Determine the [X, Y] coordinate at the center of the cell enclosing the given text.  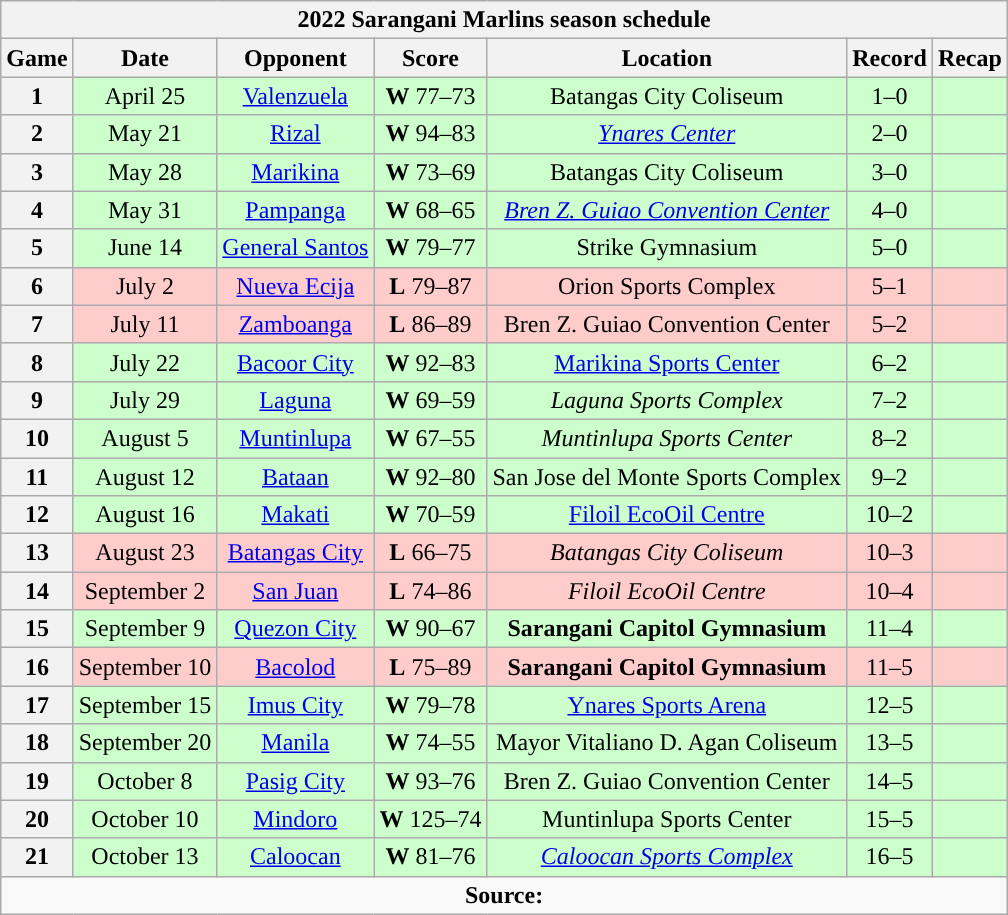
19 [37, 781]
5 [37, 248]
15 [37, 629]
6 [37, 286]
July 2 [145, 286]
2 [37, 134]
Nueva Ecija [296, 286]
10 [37, 438]
Zamboanga [296, 324]
21 [37, 857]
May 28 [145, 172]
L 79–87 [430, 286]
W 92–80 [430, 477]
September 9 [145, 629]
13–5 [890, 743]
10–3 [890, 553]
Laguna [296, 400]
3 [37, 172]
14–5 [890, 781]
Valenzuela [296, 96]
W 125–74 [430, 819]
April 25 [145, 96]
October 10 [145, 819]
4 [37, 210]
August 5 [145, 438]
Makati [296, 515]
W 69–59 [430, 400]
Bacoor City [296, 362]
4–0 [890, 210]
7 [37, 324]
5–0 [890, 248]
Opponent [296, 58]
Location [667, 58]
Ynares Sports Arena [667, 705]
L 75–89 [430, 667]
5–1 [890, 286]
Pampanga [296, 210]
14 [37, 591]
W 94–83 [430, 134]
Caloocan Sports Complex [667, 857]
Mindoro [296, 819]
July 29 [145, 400]
Source: [504, 895]
Muntinlupa [296, 438]
9 [37, 400]
Imus City [296, 705]
3–0 [890, 172]
July 11 [145, 324]
October 13 [145, 857]
9–2 [890, 477]
6–2 [890, 362]
W 68–65 [430, 210]
11 [37, 477]
September 20 [145, 743]
Game [37, 58]
W 79–78 [430, 705]
Bacolod [296, 667]
Quezon City [296, 629]
2–0 [890, 134]
Record [890, 58]
2022 Sarangani Marlins season schedule [504, 20]
W 90–67 [430, 629]
W 73–69 [430, 172]
June 14 [145, 248]
10–4 [890, 591]
August 23 [145, 553]
12 [37, 515]
September 2 [145, 591]
Batangas City [296, 553]
11–5 [890, 667]
Rizal [296, 134]
Marikina [296, 172]
August 12 [145, 477]
10–2 [890, 515]
L 74–86 [430, 591]
8 [37, 362]
Recap [970, 58]
1–0 [890, 96]
W 67–55 [430, 438]
20 [37, 819]
18 [37, 743]
12–5 [890, 705]
15–5 [890, 819]
September 15 [145, 705]
Laguna Sports Complex [667, 400]
16 [37, 667]
8–2 [890, 438]
Orion Sports Complex [667, 286]
Pasig City [296, 781]
San Juan [296, 591]
Ynares Center [667, 134]
W 81–76 [430, 857]
16–5 [890, 857]
7–2 [890, 400]
July 22 [145, 362]
L 86–89 [430, 324]
W 77–73 [430, 96]
W 70–59 [430, 515]
17 [37, 705]
August 16 [145, 515]
General Santos [296, 248]
Caloocan [296, 857]
May 31 [145, 210]
W 92–83 [430, 362]
Date [145, 58]
San Jose del Monte Sports Complex [667, 477]
W 74–55 [430, 743]
May 21 [145, 134]
L 66–75 [430, 553]
Score [430, 58]
5–2 [890, 324]
Marikina Sports Center [667, 362]
Strike Gymnasium [667, 248]
Bataan [296, 477]
October 8 [145, 781]
W 93–76 [430, 781]
Manila [296, 743]
11–4 [890, 629]
W 79–77 [430, 248]
September 10 [145, 667]
Mayor Vitaliano D. Agan Coliseum [667, 743]
1 [37, 96]
13 [37, 553]
